Pinpoint the cell where the given text exists, returning its (x, y) midpoint coordinate. 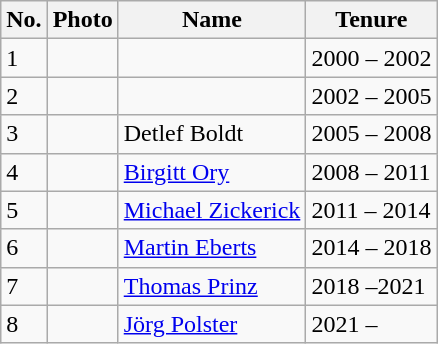
Michael Zickerick (212, 210)
Martin Eberts (212, 248)
7 (24, 286)
8 (24, 324)
1 (24, 58)
Detlef Boldt (212, 134)
Tenure (372, 20)
2011 – 2014 (372, 210)
2014 – 2018 (372, 248)
Jörg Polster (212, 324)
2000 – 2002 (372, 58)
Thomas Prinz (212, 286)
2021 – (372, 324)
5 (24, 210)
Photo (82, 20)
No. (24, 20)
2005 – 2008 (372, 134)
6 (24, 248)
2 (24, 96)
Name (212, 20)
2018 –2021 (372, 286)
2008 – 2011 (372, 172)
2002 – 2005 (372, 96)
4 (24, 172)
Birgitt Ory (212, 172)
3 (24, 134)
